For the text-containing cell, return its midpoint in (x, y) coordinate format. 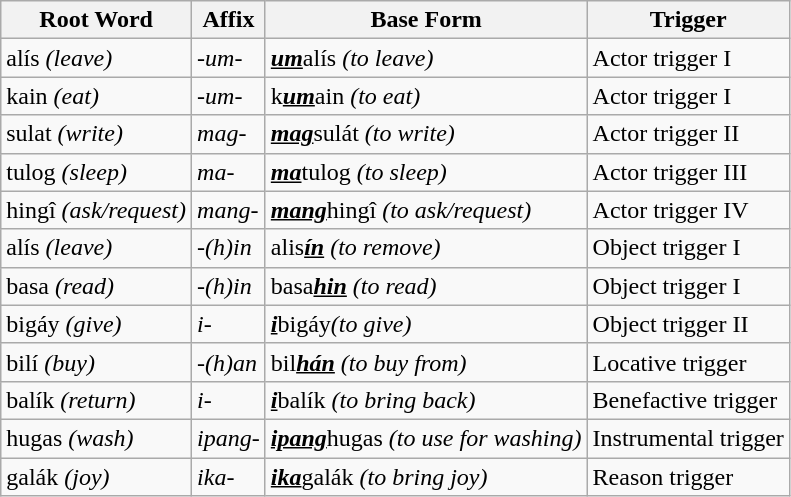
matulog (to sleep) (426, 172)
hugas (wash) (96, 438)
Object trigger II (688, 324)
Trigger (688, 20)
ipanghugas (to use for washing) (426, 438)
Affix (229, 20)
sulat (write) (96, 134)
mang- (229, 210)
tulog (sleep) (96, 172)
basa (read) (96, 286)
bilí (buy) (96, 362)
-(h)an (229, 362)
Actor trigger III (688, 172)
umalís (to leave) (426, 58)
ibigáy(to give) (426, 324)
Instrumental trigger (688, 438)
basahin (to read) (426, 286)
Root Word (96, 20)
Base Form (426, 20)
ibalík (to bring back) (426, 400)
galák (joy) (96, 477)
kain (eat) (96, 96)
ikagalák (to bring joy) (426, 477)
Actor trigger IV (688, 210)
ma- (229, 172)
kumain (to eat) (426, 96)
Benefactive trigger (688, 400)
Reason trigger (688, 477)
Locative trigger (688, 362)
alisín (to remove) (426, 248)
magsulát (to write) (426, 134)
ika- (229, 477)
balík (return) (96, 400)
bilhán (to buy from) (426, 362)
bigáy (give) (96, 324)
mag- (229, 134)
manghingî (to ask/request) (426, 210)
hingî (ask/request) (96, 210)
ipang- (229, 438)
Actor trigger II (688, 134)
